Detect which cell encompasses the target text, then output its [X, Y] center coordinate. 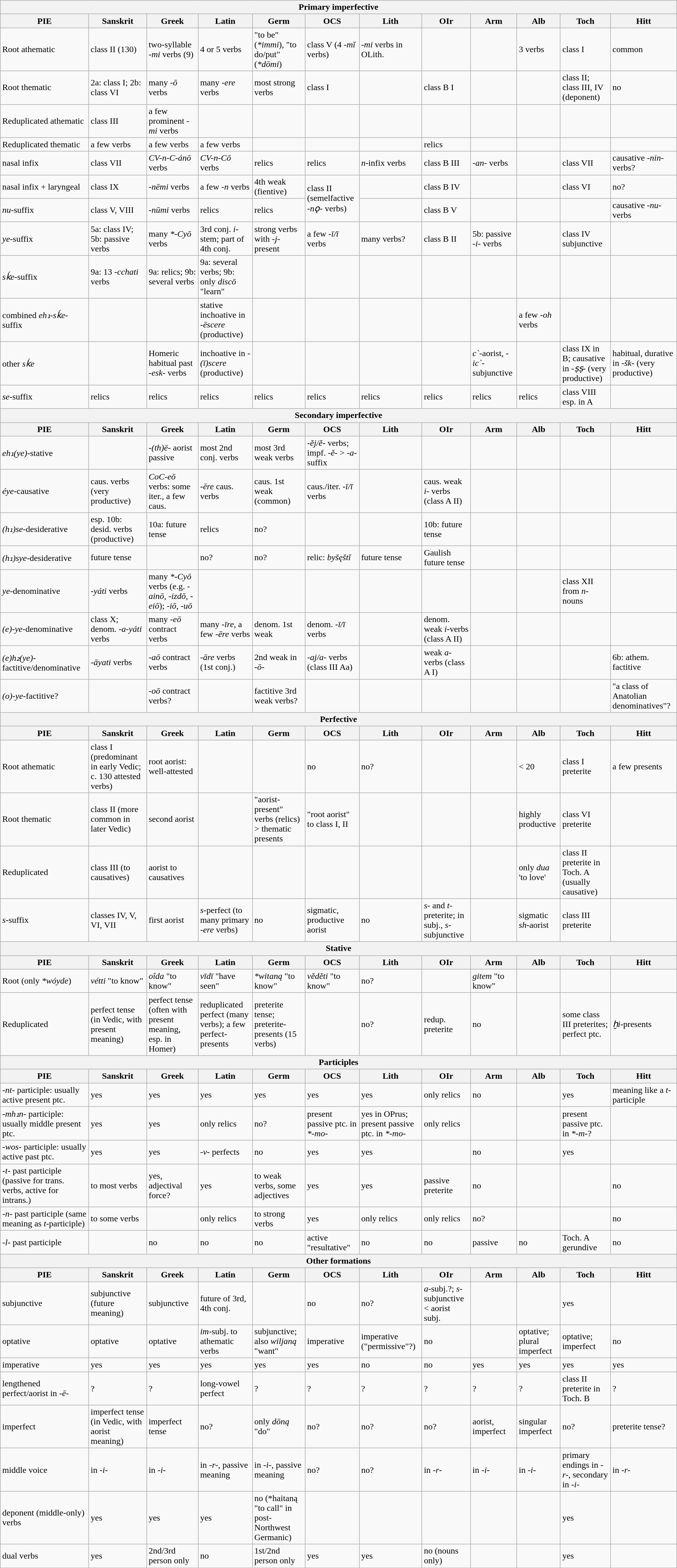
class IX [118, 187]
s-suffix [44, 920]
-an- verbs [494, 163]
class IV subjunctive [585, 238]
9a: relics; 9b: several verbs [172, 276]
primary endings in -r-, secondary in -i- [585, 1470]
nasal infix + laryngeal [44, 187]
many verbs? [391, 238]
class I (predominant in early Vedic; c. 130 attested verbs) [118, 766]
class B V [446, 210]
sḱe-suffix [44, 276]
to most verbs [118, 1185]
to strong verbs [279, 1219]
esp. 10b: desid. verbs (productive) [118, 529]
stative inchoative in -ēscere (productive) [225, 320]
-l- past participle [44, 1242]
gitem "to know" [494, 981]
nu-suffix [44, 210]
nasal infix [44, 163]
redup. preterite [446, 1024]
Gaulish future tense [446, 557]
class B II [446, 238]
"a class of Anatolian denominatives"? [644, 696]
most 2nd conj. verbs [225, 453]
9a: 13 -cchati verbs [118, 276]
deponent (middle-only) verbs [44, 1518]
most strong verbs [279, 88]
-v- perfects [225, 1152]
imperfect [44, 1427]
relic: byšęštĭ [332, 557]
second aorist [172, 819]
n-infix verbs [391, 163]
6b: athem. factitive [644, 663]
long-vowel perfect [225, 1389]
class VI [585, 187]
root aorist: well-attested [172, 766]
Toch. A gerundive [585, 1242]
class II (more common in later Vedic) [118, 819]
a few presents [644, 766]
3 verbs [538, 49]
ye-denominative [44, 591]
preterite tense; preterite-presents (15 verbs) [279, 1024]
combined eh₁-sḱe-suffix [44, 320]
Reduplicated athematic [44, 121]
-aō contract verbs [172, 663]
10b: future tense [446, 529]
reduplicated perfect (many verbs); a few perfect-presents [225, 1024]
sigmatic, productive aorist [332, 920]
c`-aorist, -ic`-subjunctive [494, 363]
perfect tense (often with present meaning, esp. in Homer) [172, 1024]
Perfective [338, 719]
4 or 5 verbs [225, 49]
habitual, durative in -šk- (very productive) [644, 363]
optative; imperfect [585, 1341]
perfect tense (in Vedic, with present meaning) [118, 1024]
Root (only *wóyde) [44, 981]
optative; plural imperfect [538, 1341]
-oō contract verbs? [172, 696]
-yáti verbs [118, 591]
(e)h₂(ye)-factitive/denominative [44, 663]
Reduplicated thematic [44, 144]
preterite tense? [644, 1427]
class X; denom. -a-yáti verbs [118, 629]
class III preterite [585, 920]
denom. 1st weak [279, 629]
CoC-eō verbs: some iter., a few caus. [172, 491]
imperative ("permissive"?) [391, 1341]
class II (semelfactive -nǫ- verbs) [332, 198]
-nēmi verbs [172, 187]
class XII from n-nouns [585, 591]
class I preterite [585, 766]
-mi verbs in OLith. [391, 49]
strong verbs with -j- present [279, 238]
-āyati verbs [118, 663]
subjunctive; also wiljaną "want" [279, 1341]
vīdī "have seen" [225, 981]
class III [118, 121]
singular imperfect [538, 1427]
4th weak (fientive) [279, 187]
aorist to causatives [172, 872]
many -ō verbs [172, 88]
-nūmi verbs [172, 210]
caus. 1st weak (common) [279, 491]
present passive ptc. in *-m-? [585, 1124]
2a: class I; 2b: class VI [118, 88]
-ēre caus. verbs [225, 491]
(h₁)se-desiderative [44, 529]
sigmatic sh-aorist [538, 920]
a few -oh verbs [538, 320]
a few -n verbs [225, 187]
in -r-, passive meaning [225, 1470]
věděti "to know" [332, 981]
ye-suffix [44, 238]
-ěj/ě- verbs; impf. -ě- > -a- suffix [332, 453]
dual verbs [44, 1556]
(o)-ye-factitive? [44, 696]
-t- past participle (passive for trans. verbs, active for intrans.) [44, 1185]
class B III [446, 163]
no (nouns only) [446, 1556]
highly productive [538, 819]
5a: class IV; 5b: passive verbs [118, 238]
caus./iter. -ī/ī verbs [332, 491]
class B IV [446, 187]
no (*haitaną "to call" in post-Northwest Germanic) [279, 1518]
vétti "to know" [118, 981]
-aj/a- verbs (class III Aa) [332, 663]
ḫi-presents [644, 1024]
many *-Cyō verbs (e.g. -ainō, -izdō, -eiō); -iō, -uō [172, 591]
yes in OPrus; present passive ptc. in *-mo- [391, 1124]
-āre verbs (1st conj.) [225, 663]
se-suffix [44, 397]
5b: passive -i- verbs [494, 238]
9a: several verbs; 9b: only discō "learn" [225, 276]
CV-n-C-ánō verbs [172, 163]
class II (130) [118, 49]
aorist, imperfect [494, 1427]
subjunctive (future meaning) [118, 1303]
class VI preterite [585, 819]
caus. weak i- verbs (class A II) [446, 491]
CV-n-Cō verbs [225, 163]
present passive ptc. in *-mo- [332, 1124]
only dua 'to love' [538, 872]
-mh₁n- participle: usually middle present ptc. [44, 1124]
a few -ī/ī verbs [332, 238]
class V, VIII [118, 210]
class III (to causatives) [118, 872]
a few prominent -mi verbs [172, 121]
imperfect tense (in Vedic, with aorist meaning) [118, 1427]
weak a-verbs (class A I) [446, 663]
two-syllable -mi verbs (9) [172, 49]
lengthened perfect/aorist in -ē- [44, 1389]
"aorist-present" verbs (relics) > thematic presents [279, 819]
Primary imperfective [338, 7]
many -eō contract verbs [172, 629]
eh₁(ye)-stative [44, 453]
class II preterite in Toch. A (usually causative) [585, 872]
caus. verbs (very productive) [118, 491]
most 3rd weak verbs [279, 453]
class B I [446, 88]
yes, adjectival force? [172, 1185]
Participles [338, 1062]
many -īre, a few -ēre verbs [225, 629]
Stative [338, 948]
Homeric habitual past -esk- verbs [172, 363]
causative -nu- verbs [644, 210]
first aorist [172, 920]
(e)-ye-denominative [44, 629]
to weak verbs, some adjectives [279, 1185]
denom. weak i-verbs (class A II) [446, 629]
*witaną "to know" [279, 981]
10a: future tense [172, 529]
-(th)ē- aorist passive [172, 453]
a-subj.?; s-subjunctive < aorist subj. [446, 1303]
only dōną "do" [279, 1427]
common [644, 49]
"to be" (*immi), "to do/put" (*dōmi) [279, 49]
class II preterite in Toch. B [585, 1389]
imperfect tense [172, 1427]
future of 3rd, 4th conj. [225, 1303]
many *-Cyō verbs [172, 238]
< 20 [538, 766]
inchoative in -(ī)scere (productive) [225, 363]
class II; class III, IV (deponent) [585, 88]
class V (4 -mĭ verbs) [332, 49]
in -i-, passive meaning [279, 1470]
s-perfect (to many primary -ere verbs) [225, 920]
factitive 3rd weak verbs? [279, 696]
passive [494, 1242]
active "resultative" [332, 1242]
2nd/3rd person only [172, 1556]
class VIII esp. in A [585, 397]
meaning like a t-participle [644, 1094]
some class III preterites; perfect ptc. [585, 1024]
2nd weak in -ō- [279, 663]
-wos- participle: usually active past ptc. [44, 1152]
1st/2nd person only [279, 1556]
-n- past participle (same meaning as t-participle) [44, 1219]
classes IV, V, VI, VII [118, 920]
denom. -ī/ī verbs [332, 629]
Other formations [338, 1261]
passive preterite [446, 1185]
éye-causative [44, 491]
class IX in B; causative in -ṣṣ- (very productive) [585, 363]
(h₁)sye-desiderative [44, 557]
3rd conj. i-stem; part of 4th conj. [225, 238]
middle voice [44, 1470]
causative -nin- verbs? [644, 163]
s- and t-preterite; in subj., s-subjunctive [446, 920]
-nt- participle: usually active present ptc. [44, 1094]
"root aorist" to class I, II [332, 819]
im-subj. to athematic verbs [225, 1341]
Secondary imperfective [338, 415]
oîda "to know" [172, 981]
many -ere verbs [225, 88]
to some verbs [118, 1219]
other sḱe [44, 363]
